Find where the given text appears and provide that cell's center as [X, Y] coordinate. 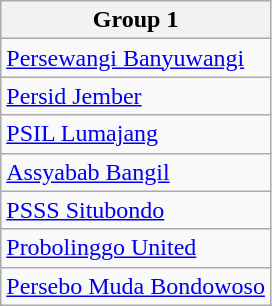
Persewangi Banyuwangi [136, 58]
Probolinggo United [136, 248]
Persid Jember [136, 96]
PSIL Lumajang [136, 134]
Assyabab Bangil [136, 172]
Persebo Muda Bondowoso [136, 286]
Group 1 [136, 20]
PSSS Situbondo [136, 210]
